Identify which cell holds the provided text, then report its (X, Y) central coordinate. 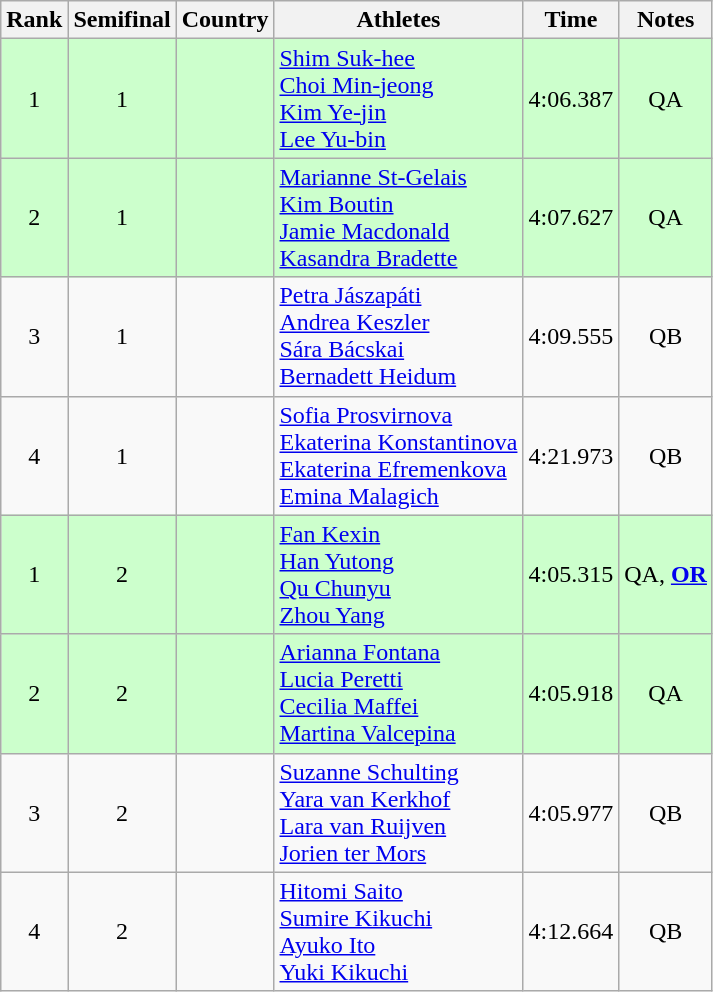
Hitomi SaitoSumire KikuchiAyuko ItoYuki Kikuchi (398, 932)
Petra JászapátiAndrea KeszlerSára BácskaiBernadett Heidum (398, 336)
4:21.973 (571, 456)
4:05.977 (571, 812)
Arianna FontanaLucia PerettiCecilia MaffeiMartina Valcepina (398, 694)
4:05.315 (571, 574)
4:05.918 (571, 694)
Notes (666, 20)
Fan KexinHan YutongQu ChunyuZhou Yang (398, 574)
Country (225, 20)
Shim Suk-heeChoi Min-jeongKim Ye-jinLee Yu-bin (398, 98)
Rank (34, 20)
Sofia ProsvirnovaEkaterina KonstantinovaEkaterina EfremenkovaEmina Malagich (398, 456)
Athletes (398, 20)
Marianne St-GelaisKim BoutinJamie MacdonaldKasandra Bradette (398, 218)
4:12.664 (571, 932)
4:06.387 (571, 98)
4:07.627 (571, 218)
QA, OR (666, 574)
Time (571, 20)
Semifinal (122, 20)
Suzanne SchultingYara van KerkhofLara van RuijvenJorien ter Mors (398, 812)
4:09.555 (571, 336)
